For the text-containing cell, return its midpoint in (x, y) coordinate format. 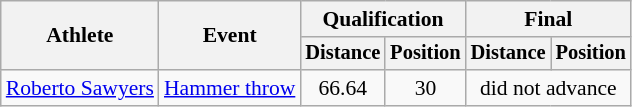
Athlete (80, 36)
Qualification (382, 19)
Hammer throw (230, 88)
Event (230, 36)
66.64 (342, 88)
Final (548, 19)
Roberto Sawyers (80, 88)
30 (425, 88)
did not advance (548, 88)
